Capture the cell that displays the provided text and extract its [x, y] central coordinate. 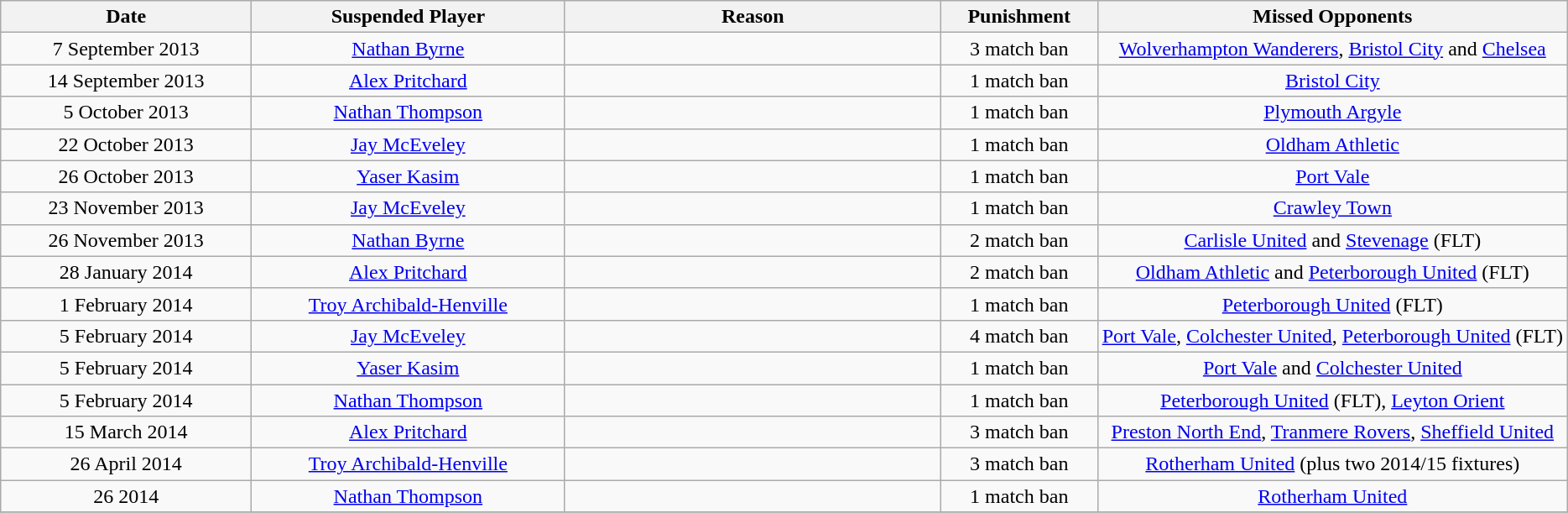
Wolverhampton Wanderers, Bristol City and Chelsea [1332, 49]
Carlisle United and Stevenage (FLT) [1332, 240]
14 September 2013 [126, 81]
Crawley Town [1332, 208]
Peterborough United (FLT), Leyton Orient [1332, 400]
Oldham Athletic and Peterborough United (FLT) [1332, 272]
Date [126, 17]
Missed Opponents [1332, 17]
Bristol City [1332, 81]
4 match ban [1018, 336]
Reason [753, 17]
26 2014 [126, 496]
Port Vale and Colchester United [1332, 368]
Plymouth Argyle [1332, 113]
22 October 2013 [126, 144]
7 September 2013 [126, 49]
5 October 2013 [126, 113]
Rotherham United [1332, 496]
1 February 2014 [126, 304]
23 November 2013 [126, 208]
26 November 2013 [126, 240]
Oldham Athletic [1332, 144]
Preston North End, Tranmere Rovers, Sheffield United [1332, 432]
Peterborough United (FLT) [1332, 304]
Rotherham United (plus two 2014/15 fixtures) [1332, 464]
Port Vale [1332, 176]
26 October 2013 [126, 176]
26 April 2014 [126, 464]
Port Vale, Colchester United, Peterborough United (FLT) [1332, 336]
28 January 2014 [126, 272]
Punishment [1018, 17]
Suspended Player [409, 17]
15 March 2014 [126, 432]
